Return the (X, Y) coordinate for the center point of the cell that contains the specified text.  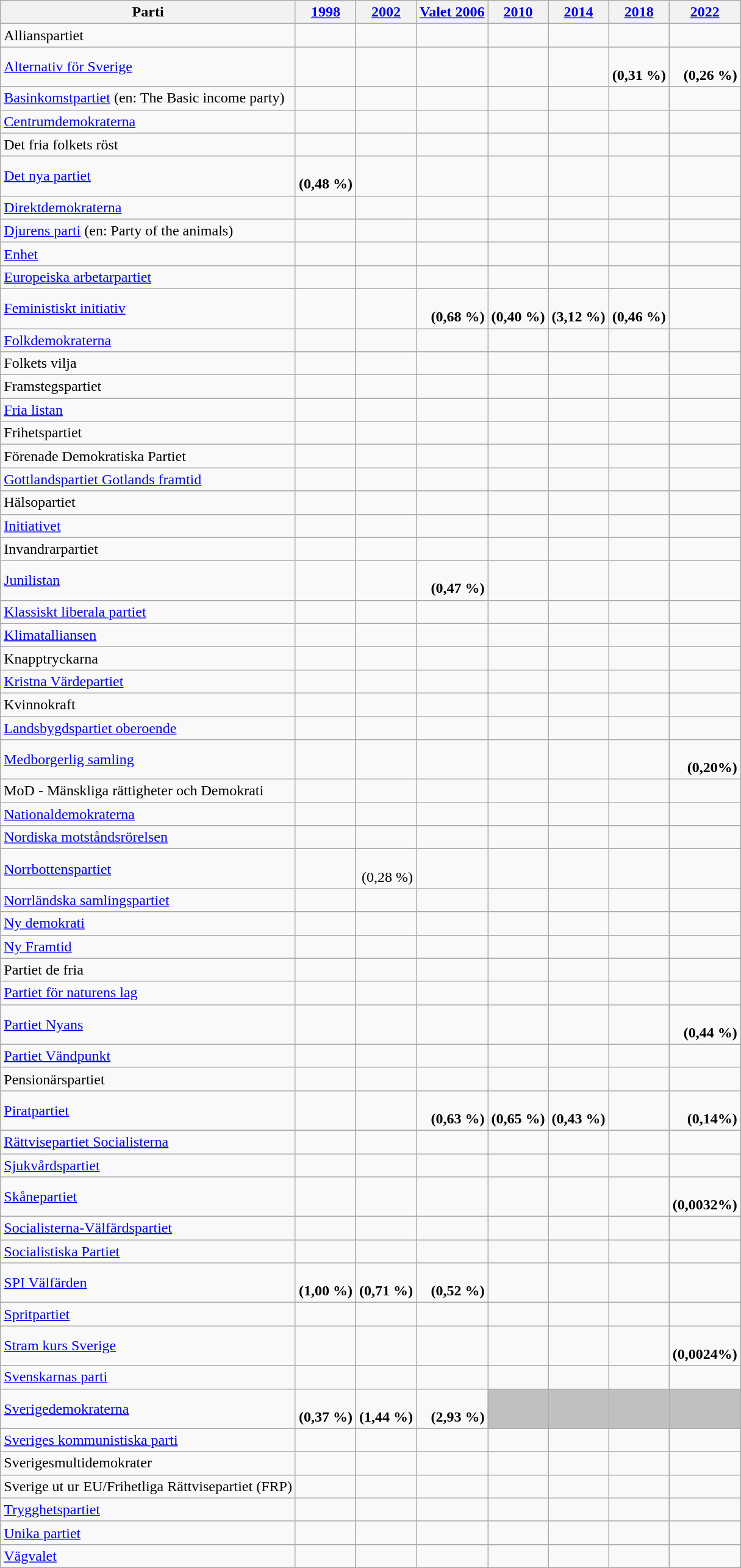
Pensionärspartiet (148, 1079)
Enhet (148, 254)
Det fria folkets röst (148, 145)
Skånepartiet (148, 1197)
Alternativ för Sverige (148, 67)
1998 (326, 12)
Allianspartiet (148, 35)
Rättvisepartiet Socialisterna (148, 1142)
Framstegspartiet (148, 387)
2002 (385, 12)
Hälsopartiet (148, 503)
Partiet Vändpunkt (148, 1056)
Feministiskt initiativ (148, 309)
SPI Välfärden (148, 1283)
Folkets vilja (148, 363)
(0,71 %) (385, 1283)
(3,12 %) (578, 309)
Sverige ut ur EU/Frihetliga Rättvisepartiet (FRP) (148, 1486)
Trygghetspartiet (148, 1509)
Europeiska arbetarpartiet (148, 277)
Stram kurs Sverige (148, 1345)
Vägvalet (148, 1556)
Unika partiet (148, 1533)
(0,37 %) (326, 1409)
Medborgerlig samling (148, 760)
Förenade Demokratiska Partiet (148, 456)
Knapptryckarna (148, 658)
Klassiskt liberala partiet (148, 612)
(0,26 %) (705, 67)
MoD - Mänskliga rättigheter och Demokrati (148, 791)
Kristna Värdepartiet (148, 681)
Folkdemokraterna (148, 340)
Svenskarnas parti (148, 1377)
(0,0032%) (705, 1197)
Socialisterna-Välfärdspartiet (148, 1228)
Valet 2006 (452, 12)
Parti (148, 12)
Piratpartiet (148, 1110)
Klimatalliansen (148, 635)
(0,28 %) (385, 868)
Sverigesmultidemokrater (148, 1463)
Initiativet (148, 526)
(0,47 %) (452, 581)
Nordiska motståndsrörelsen (148, 837)
Nationaldemokraterna (148, 814)
(0,43 %) (578, 1110)
2010 (518, 12)
Spritpartiet (148, 1314)
2014 (578, 12)
Frihetspartiet (148, 433)
(0,44 %) (705, 1025)
Norrbottenspartiet (148, 868)
Sverigedemokraterna (148, 1409)
Fria listan (148, 410)
Partiet Nyans (148, 1025)
(0,65 %) (518, 1110)
(0,20%) (705, 760)
Djurens parti (en: Party of the animals) (148, 231)
(0,0024%) (705, 1345)
(0,40 %) (518, 309)
Gottlandspartiet Gotlands framtid (148, 479)
Basinkomstpartiet (en: The Basic income party) (148, 98)
2022 (705, 12)
Invandrarpartiet (148, 549)
(0,46 %) (639, 309)
Kvinnokraft (148, 704)
Centrumdemokraterna (148, 121)
Norrländska samlingspartiet (148, 900)
(0,31 %) (639, 67)
(0,14%) (705, 1110)
Sjukvårdspartiet (148, 1165)
Partiet de fria (148, 970)
(0,68 %) (452, 309)
Ny demokrati (148, 923)
Det nya partiet (148, 176)
(0,52 %) (452, 1283)
Partiet för naturens lag (148, 993)
Junilistan (148, 581)
(0,63 %) (452, 1110)
(2,93 %) (452, 1409)
(1,44 %) (385, 1409)
2018 (639, 12)
Socialistiska Partiet (148, 1251)
Ny Framtid (148, 947)
(1,00 %) (326, 1283)
Sveriges kommunistiska parti (148, 1440)
Landsbygdspartiet oberoende (148, 728)
Direktdemokraterna (148, 207)
(0,48 %) (326, 176)
